Identify which cell holds the provided text, then report its [x, y] central coordinate. 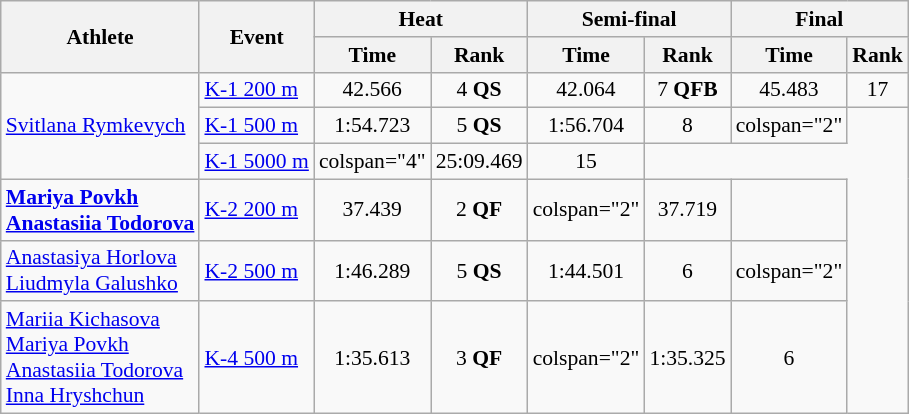
Event [256, 36]
Semi-final [630, 19]
colspan="4" [372, 162]
15 [586, 162]
K-1 5000 m [256, 162]
42.064 [586, 90]
2 QF [480, 210]
K-1 500 m [256, 126]
45.483 [790, 90]
Final [820, 19]
25:09.469 [480, 162]
Athlete [100, 36]
1:54.723 [372, 126]
1:46.289 [372, 270]
4 QS [480, 90]
1:44.501 [586, 270]
37.439 [372, 210]
Mariya PovkhAnastasiia Todorova [100, 210]
1:35.325 [687, 358]
Svitlana Rymkevych [100, 126]
Mariia KichasovaMariya PovkhAnastasiia TodorovaInna Hryshchun [100, 358]
37.719 [687, 210]
1:35.613 [372, 358]
3 QF [480, 358]
K-1 200 m [256, 90]
Anastasiya HorlovaLiudmyla Galushko [100, 270]
17 [878, 90]
K-2 500 m [256, 270]
K-2 200 m [256, 210]
7 QFB [687, 90]
1:56.704 [586, 126]
K-4 500 m [256, 358]
Heat [421, 19]
42.566 [372, 90]
8 [687, 126]
